Output the [X, Y] coordinate of the center of the cell containing the given text.  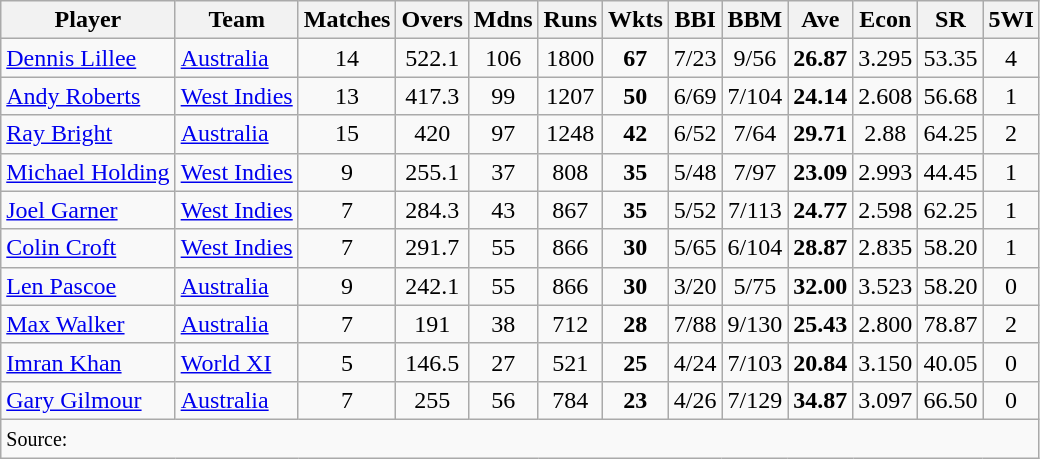
2.598 [886, 210]
24.14 [820, 96]
Team [236, 20]
Runs [570, 20]
106 [503, 58]
13 [347, 96]
242.1 [432, 286]
50 [636, 96]
25 [636, 362]
7/88 [695, 324]
7/104 [755, 96]
Andy Roberts [88, 96]
6/69 [695, 96]
Gary Gilmour [88, 400]
62.25 [950, 210]
42 [636, 134]
Dennis Lillee [88, 58]
6/52 [695, 134]
28 [636, 324]
28.87 [820, 248]
Ray Bright [88, 134]
56.68 [950, 96]
37 [503, 172]
522.1 [432, 58]
2.800 [886, 324]
4/26 [695, 400]
40.05 [950, 362]
Michael Holding [88, 172]
24.77 [820, 210]
3.295 [886, 58]
1248 [570, 134]
7/129 [755, 400]
14 [347, 58]
Source: [520, 438]
6/104 [755, 248]
291.7 [432, 248]
Mdns [503, 20]
2.835 [886, 248]
Matches [347, 20]
Wkts [636, 20]
44.45 [950, 172]
3.097 [886, 400]
2.993 [886, 172]
15 [347, 134]
43 [503, 210]
Overs [432, 20]
23 [636, 400]
9/130 [755, 324]
5 [347, 362]
64.25 [950, 134]
32.00 [820, 286]
Max Walker [88, 324]
53.35 [950, 58]
56 [503, 400]
Imran Khan [88, 362]
5/65 [695, 248]
5WI [1011, 20]
27 [503, 362]
Ave [820, 20]
808 [570, 172]
4 [1011, 58]
26.87 [820, 58]
66.50 [950, 400]
2.608 [886, 96]
7/113 [755, 210]
417.3 [432, 96]
7/23 [695, 58]
7/103 [755, 362]
3.150 [886, 362]
7/97 [755, 172]
25.43 [820, 324]
1207 [570, 96]
255 [432, 400]
191 [432, 324]
Player [88, 20]
1800 [570, 58]
34.87 [820, 400]
97 [503, 134]
38 [503, 324]
284.3 [432, 210]
67 [636, 58]
World XI [236, 362]
7/64 [755, 134]
146.5 [432, 362]
4/24 [695, 362]
867 [570, 210]
99 [503, 96]
Colin Croft [88, 248]
420 [432, 134]
3.523 [886, 286]
29.71 [820, 134]
20.84 [820, 362]
Econ [886, 20]
SR [950, 20]
3/20 [695, 286]
5/75 [755, 286]
784 [570, 400]
BBM [755, 20]
521 [570, 362]
5/48 [695, 172]
Len Pascoe [88, 286]
5/52 [695, 210]
2.88 [886, 134]
9/56 [755, 58]
23.09 [820, 172]
BBI [695, 20]
255.1 [432, 172]
Joel Garner [88, 210]
712 [570, 324]
78.87 [950, 324]
